Determine the [x, y] coordinate at the center of the cell enclosing the given text.  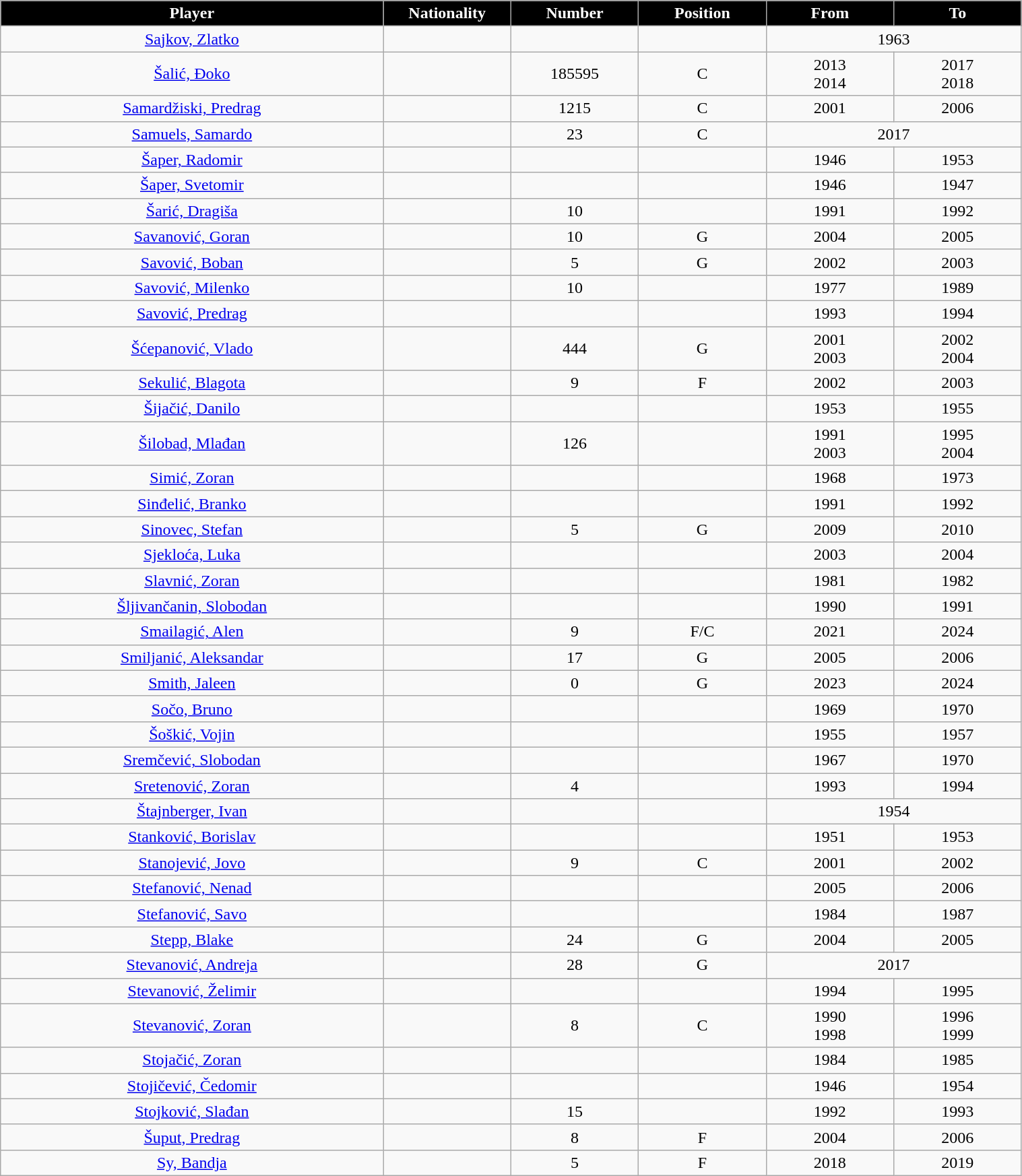
Stojičević, Čedomir [192, 1086]
Sremčević, Slobodan [192, 760]
Stevanović, Želimir [192, 991]
1969 [830, 709]
Smith, Jaleen [192, 683]
444 [574, 348]
Stanojević, Jovo [192, 863]
2021 [830, 632]
Smiljanić, Aleksandar [192, 657]
Number [574, 13]
185595 [574, 74]
Nationality [447, 13]
2018 [830, 1163]
Player [192, 13]
Savanović, Goran [192, 236]
Šoškić, Vojin [192, 734]
Savović, Milenko [192, 288]
Stojačić, Zoran [192, 1060]
19961999 [958, 1025]
19952004 [958, 443]
28 [574, 965]
Sajkov, Zlatko [192, 39]
Šljivančanin, Slobodan [192, 606]
Sy, Bandja [192, 1163]
Position [702, 13]
23 [574, 134]
Sinovec, Stefan [192, 529]
Stevanović, Andreja [192, 965]
1981 [830, 581]
15 [574, 1111]
20172018 [958, 74]
1968 [830, 478]
Savović, Boban [192, 262]
Sočo, Bruno [192, 709]
20132014 [830, 74]
20012003 [830, 348]
1973 [958, 478]
Stepp, Blake [192, 940]
20022004 [958, 348]
From [830, 13]
Štajnberger, Ivan [192, 812]
1989 [958, 288]
Šarić, Dragiša [192, 211]
Sjekloća, Luka [192, 555]
To [958, 13]
Slavnić, Zoran [192, 581]
1995 [958, 991]
1215 [574, 108]
2010 [958, 529]
1977 [830, 288]
Smailagić, Alen [192, 632]
Sekulić, Blagota [192, 383]
Šaper, Radomir [192, 160]
19901998 [830, 1025]
2019 [958, 1163]
Savović, Predrag [192, 313]
1957 [958, 734]
1963 [893, 39]
Šilobad, Mlađan [192, 443]
2023 [830, 683]
1951 [830, 837]
17 [574, 657]
1947 [958, 185]
2009 [830, 529]
Stefanović, Savo [192, 914]
1982 [958, 581]
Simić, Zoran [192, 478]
Samuels, Samardo [192, 134]
Samardžiski, Predrag [192, 108]
126 [574, 443]
Šijačić, Danilo [192, 409]
1990 [830, 606]
0 [574, 683]
1985 [958, 1060]
F/C [702, 632]
Stevanović, Zoran [192, 1025]
19912003 [830, 443]
Šćepanović, Vlado [192, 348]
1987 [958, 914]
Sretenović, Zoran [192, 786]
Sinđelić, Branko [192, 504]
Šuput, Predrag [192, 1137]
1967 [830, 760]
Stojković, Slađan [192, 1111]
Stefanović, Nenad [192, 888]
Stanković, Borislav [192, 837]
Šalić, Đoko [192, 74]
Šaper, Svetomir [192, 185]
24 [574, 940]
4 [574, 786]
